Return (X, Y) of the center of cell containing provided text 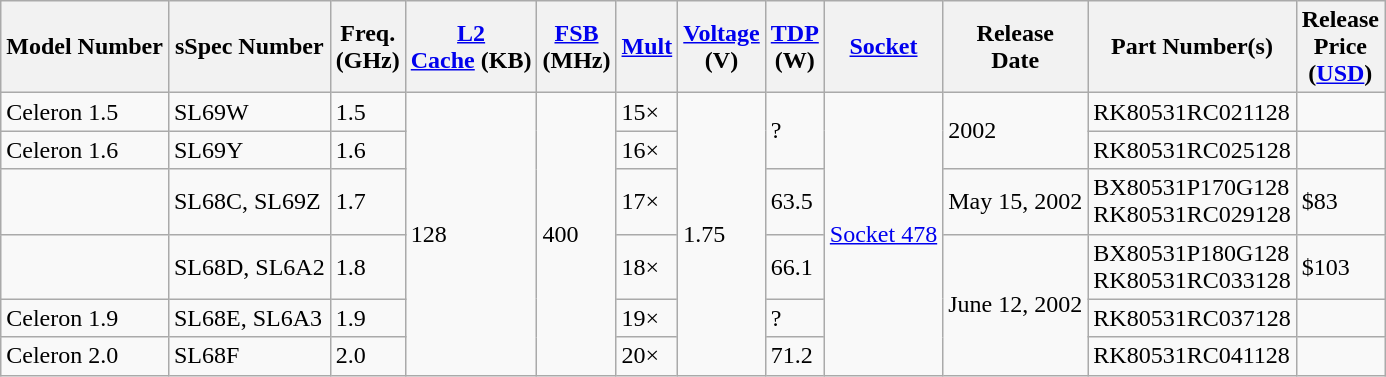
17× (647, 202)
RK80531RC025128 (1192, 150)
16× (647, 150)
18× (647, 266)
BX80531P180G128RK80531RC033128 (1192, 266)
1.7 (368, 202)
$103 (1340, 266)
Celeron 1.9 (85, 318)
SL68E, SL6A3 (249, 318)
20× (647, 356)
2.0 (368, 356)
66.1 (794, 266)
ReleasePrice(USD) (1340, 47)
BX80531P170G128RK80531RC029128 (1192, 202)
1.6 (368, 150)
sSpec Number (249, 47)
Mult (647, 47)
RK80531RC037128 (1192, 318)
400 (576, 234)
SL68D, SL6A2 (249, 266)
ReleaseDate (1016, 47)
June 12, 2002 (1016, 304)
Socket (883, 47)
1.75 (722, 234)
63.5 (794, 202)
Freq.(GHz) (368, 47)
Model Number (85, 47)
SL68C, SL69Z (249, 202)
Celeron 2.0 (85, 356)
L2Cache (KB) (471, 47)
19× (647, 318)
SL69W (249, 112)
$83 (1340, 202)
SL69Y (249, 150)
FSB(MHz) (576, 47)
Voltage(V) (722, 47)
1.9 (368, 318)
Part Number(s) (1192, 47)
Celeron 1.5 (85, 112)
128 (471, 234)
2002 (1016, 131)
SL68F (249, 356)
1.8 (368, 266)
71.2 (794, 356)
RK80531RC041128 (1192, 356)
Socket 478 (883, 234)
Celeron 1.6 (85, 150)
15× (647, 112)
RK80531RC021128 (1192, 112)
May 15, 2002 (1016, 202)
1.5 (368, 112)
TDP(W) (794, 47)
